Locate the cell with the specified text and output its (x, y) center coordinate. 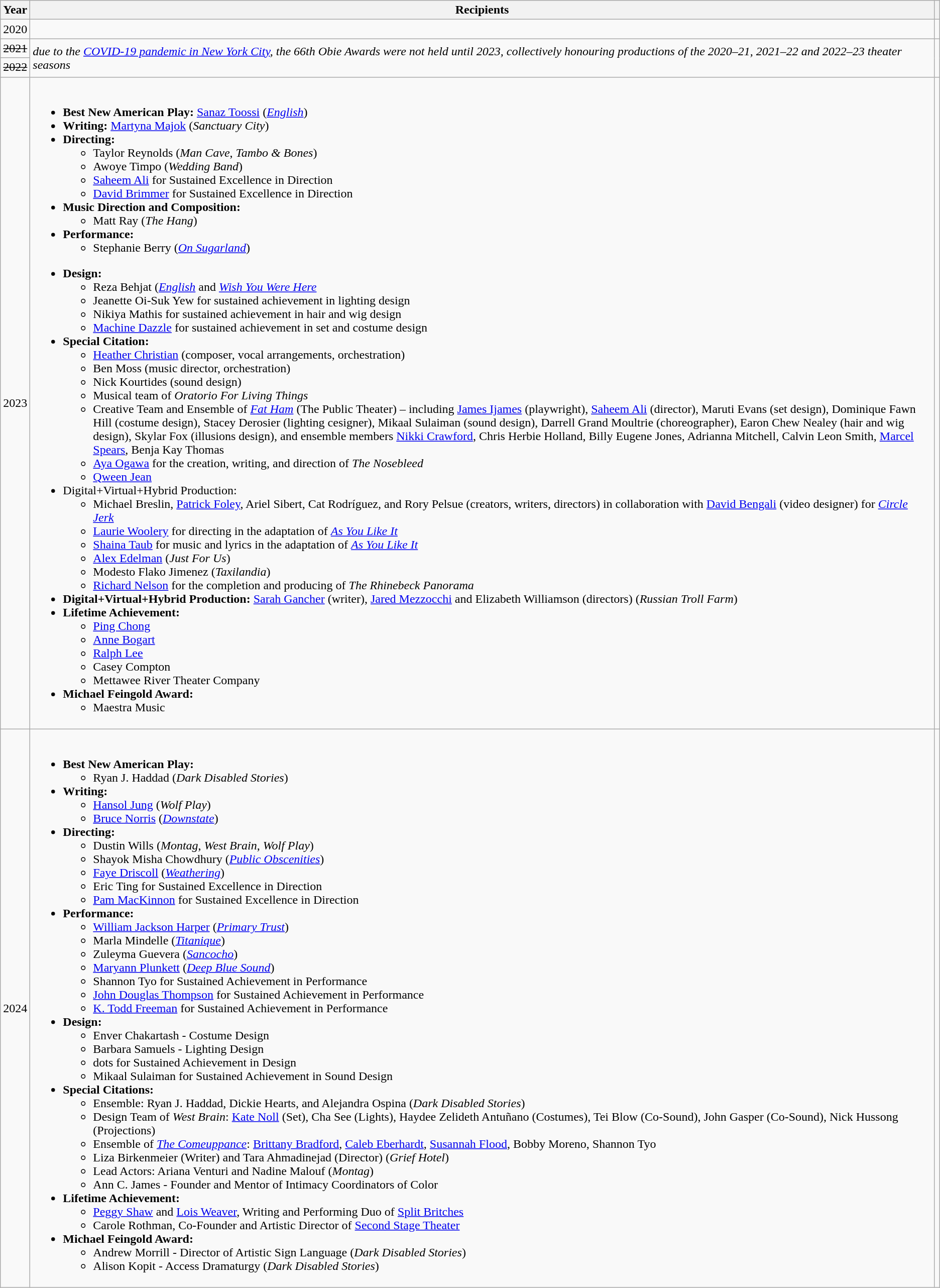
Year (15, 10)
2024 (15, 1008)
Recipients (482, 10)
2021 (15, 48)
2020 (15, 29)
2022 (15, 67)
2023 (15, 403)
